Locate the cell with the specified text and output its (X, Y) center coordinate. 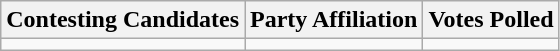
Party Affiliation (334, 20)
Contesting Candidates (123, 20)
Votes Polled (491, 20)
